Search for the cell housing the specified text and yield its (x, y) center coordinate. 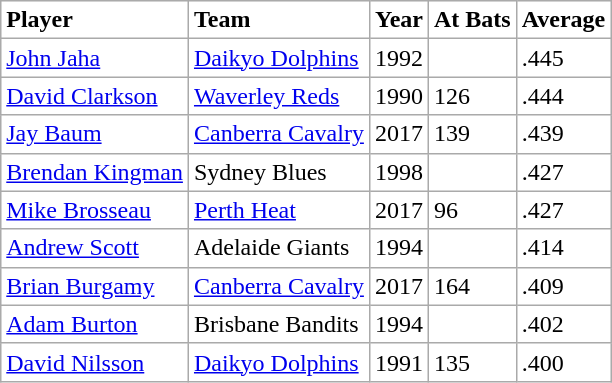
Average (564, 20)
Perth Heat (278, 210)
Jay Baum (95, 134)
John Jaha (95, 58)
Mike Brosseau (95, 210)
Brisbane Bandits (278, 324)
David Nilsson (95, 362)
.402 (564, 324)
.439 (564, 134)
.414 (564, 248)
126 (472, 96)
Brian Burgamy (95, 286)
.409 (564, 286)
96 (472, 210)
.400 (564, 362)
Andrew Scott (95, 248)
David Clarkson (95, 96)
Sydney Blues (278, 172)
Adelaide Giants (278, 248)
164 (472, 286)
Team (278, 20)
Waverley Reds (278, 96)
1998 (398, 172)
1992 (398, 58)
Player (95, 20)
.444 (564, 96)
.445 (564, 58)
139 (472, 134)
135 (472, 362)
Adam Burton (95, 324)
Year (398, 20)
At Bats (472, 20)
1990 (398, 96)
Brendan Kingman (95, 172)
1991 (398, 362)
